Search for the cell housing the specified text and yield its (X, Y) center coordinate. 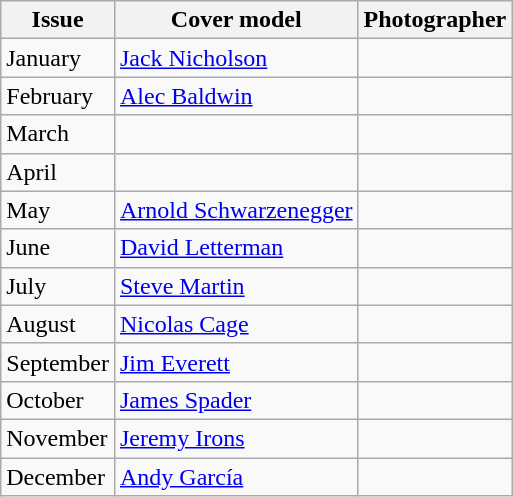
Jim Everett (236, 362)
Photographer (435, 20)
Arnold Schwarzenegger (236, 210)
Cover model (236, 20)
David Letterman (236, 248)
July (58, 286)
Jack Nicholson (236, 58)
January (58, 58)
Alec Baldwin (236, 96)
June (58, 248)
December (58, 477)
February (58, 96)
September (58, 362)
October (58, 400)
Issue (58, 20)
Jeremy Irons (236, 438)
March (58, 134)
Steve Martin (236, 286)
Nicolas Cage (236, 324)
November (58, 438)
Andy García (236, 477)
April (58, 172)
August (58, 324)
May (58, 210)
James Spader (236, 400)
